For the text-containing cell, return its midpoint in [x, y] coordinate format. 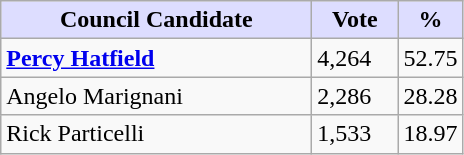
2,286 [355, 96]
28.28 [430, 96]
1,533 [355, 134]
Rick Particelli [156, 134]
52.75 [430, 58]
Angelo Marignani [156, 96]
18.97 [430, 134]
Vote [355, 20]
4,264 [355, 58]
Percy Hatfield [156, 58]
Council Candidate [156, 20]
% [430, 20]
